Search for the cell housing the specified text and yield its [x, y] center coordinate. 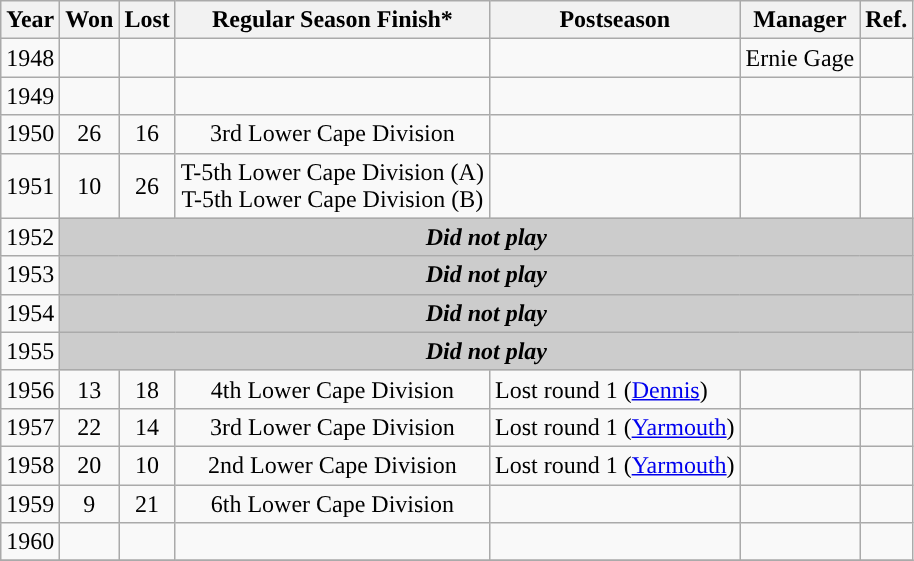
T-5th Lower Cape Division (A)T-5th Lower Cape Division (B) [332, 186]
Lost [147, 20]
Ref. [886, 20]
9 [90, 503]
Regular Season Finish* [332, 20]
Postseason [614, 20]
Won [90, 20]
Year [30, 20]
1948 [30, 58]
1957 [30, 427]
1952 [30, 237]
1951 [30, 186]
16 [147, 134]
1958 [30, 465]
Manager [800, 20]
1949 [30, 96]
Lost round 1 (Dennis) [614, 389]
13 [90, 389]
1954 [30, 313]
22 [90, 427]
4th Lower Cape Division [332, 389]
14 [147, 427]
1960 [30, 542]
20 [90, 465]
1959 [30, 503]
Ernie Gage [800, 58]
1956 [30, 389]
6th Lower Cape Division [332, 503]
2nd Lower Cape Division [332, 465]
1953 [30, 275]
18 [147, 389]
21 [147, 503]
1950 [30, 134]
1955 [30, 351]
